Locate the cell with the specified text and output its (x, y) center coordinate. 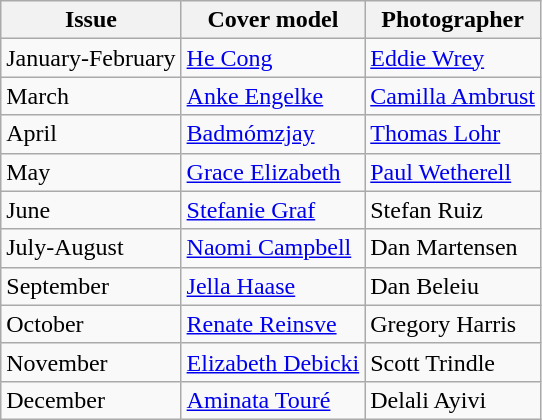
Dan Martensen (453, 248)
Renate Reinsve (273, 324)
March (91, 96)
Cover model (273, 20)
Jella Haase (273, 286)
Scott Trindle (453, 362)
Photographer (453, 20)
October (91, 324)
Elizabeth Debicki (273, 362)
Stefanie Graf (273, 210)
Gregory Harris (453, 324)
July-August (91, 248)
December (91, 400)
Naomi Campbell (273, 248)
Thomas Lohr (453, 134)
Dan Beleiu (453, 286)
Delali Ayivi (453, 400)
June (91, 210)
January-February (91, 58)
Stefan Ruiz (453, 210)
Issue (91, 20)
Grace Elizabeth (273, 172)
Anke Engelke (273, 96)
May (91, 172)
He Cong (273, 58)
Eddie Wrey (453, 58)
April (91, 134)
Aminata Touré (273, 400)
Badmómzjay (273, 134)
September (91, 286)
Camilla Ambrust (453, 96)
Paul Wetherell (453, 172)
November (91, 362)
